From the cell containing the given text, extract its center point as [x, y] coordinate. 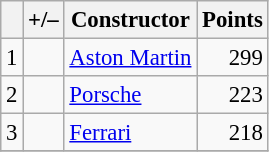
223 [232, 95]
299 [232, 58]
+/– [44, 20]
3 [12, 133]
2 [12, 95]
Ferrari [130, 133]
Points [232, 20]
218 [232, 133]
1 [12, 58]
Constructor [130, 20]
Aston Martin [130, 58]
Porsche [130, 95]
